Find where the given text appears and provide that cell's center as [x, y] coordinate. 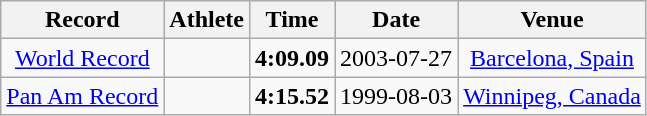
World Record [82, 58]
Record [82, 20]
Barcelona, Spain [552, 58]
1999-08-03 [396, 96]
4:15.52 [292, 96]
Athlete [207, 20]
Time [292, 20]
Date [396, 20]
Pan Am Record [82, 96]
4:09.09 [292, 58]
2003-07-27 [396, 58]
Venue [552, 20]
Winnipeg, Canada [552, 96]
